Scan for the cell matching the given text and deliver its (x, y) coordinate at center. 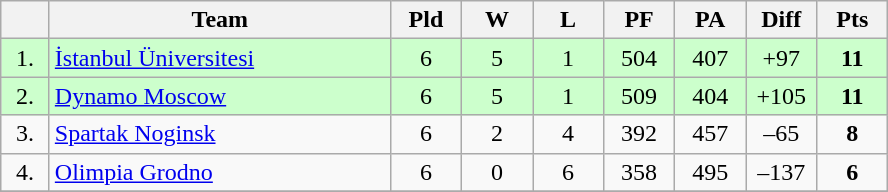
W (496, 20)
1. (26, 58)
Olimpia Grodno (220, 172)
Spartak Noginsk (220, 134)
0 (496, 172)
Team (220, 20)
PF (640, 20)
8 (852, 134)
4. (26, 172)
Diff (782, 20)
+97 (782, 58)
2. (26, 96)
457 (710, 134)
PA (710, 20)
3. (26, 134)
404 (710, 96)
504 (640, 58)
358 (640, 172)
Pld (426, 20)
495 (710, 172)
Dynamo Moscow (220, 96)
İstanbul Üniversitesi (220, 58)
+105 (782, 96)
509 (640, 96)
4 (568, 134)
407 (710, 58)
392 (640, 134)
L (568, 20)
–137 (782, 172)
–65 (782, 134)
Pts (852, 20)
2 (496, 134)
